For the text-containing cell, return its midpoint in (X, Y) coordinate format. 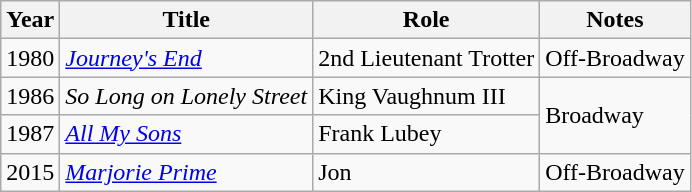
2nd Lieutenant Trotter (426, 58)
Marjorie Prime (186, 172)
Notes (616, 20)
All My Sons (186, 134)
Frank Lubey (426, 134)
1986 (30, 96)
Jon (426, 172)
Year (30, 20)
Title (186, 20)
1987 (30, 134)
So Long on Lonely Street (186, 96)
King Vaughnum III (426, 96)
2015 (30, 172)
1980 (30, 58)
Role (426, 20)
Journey's End (186, 58)
Broadway (616, 115)
